Determine the (x, y) coordinate at the center of the cell enclosing the given text.  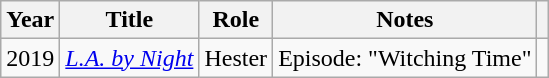
Title (130, 20)
Notes (405, 20)
Episode: "Witching Time" (405, 58)
Role (236, 20)
Year (30, 20)
2019 (30, 58)
L.A. by Night (130, 58)
Hester (236, 58)
